From the cell containing the given text, extract its center point as [X, Y] coordinate. 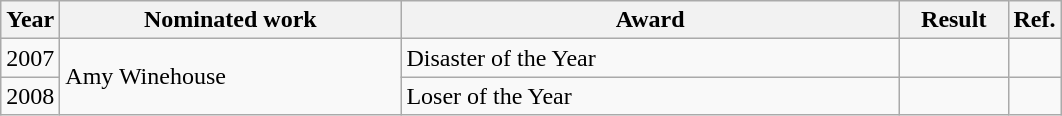
Disaster of the Year [650, 58]
Ref. [1034, 20]
Nominated work [230, 20]
Result [954, 20]
Loser of the Year [650, 96]
2007 [30, 58]
Amy Winehouse [230, 77]
Year [30, 20]
2008 [30, 96]
Award [650, 20]
